Determine the [x, y] coordinate at the center of the cell enclosing the given text.  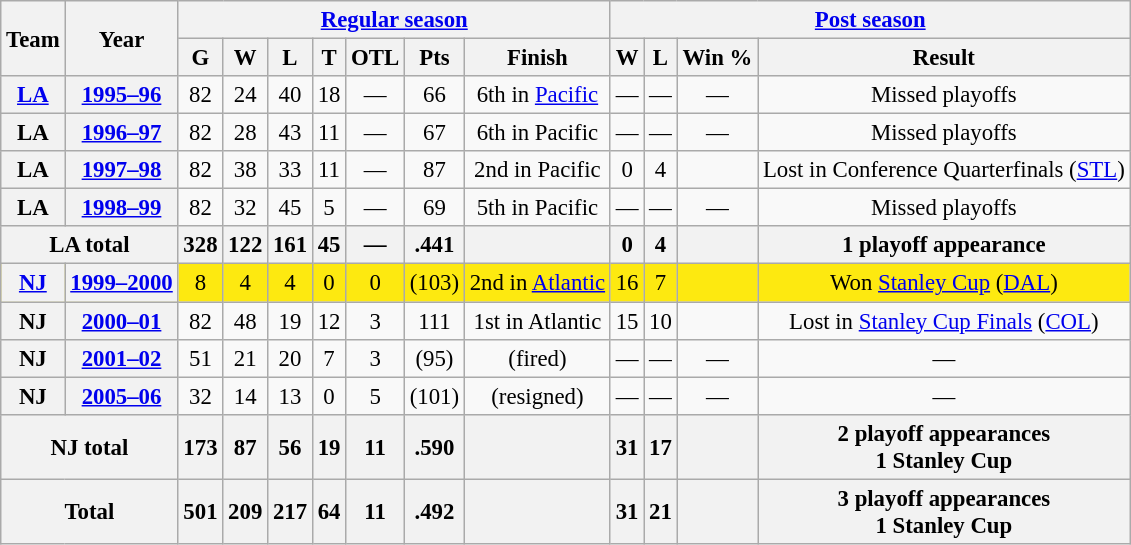
10 [660, 321]
1997–98 [122, 170]
15 [626, 321]
1st in Atlantic [537, 321]
2001–02 [122, 358]
(101) [434, 396]
17 [660, 446]
(95) [434, 358]
56 [290, 446]
48 [246, 321]
13 [290, 396]
G [200, 58]
33 [290, 170]
173 [200, 446]
217 [290, 512]
51 [200, 358]
Regular season [394, 20]
2000–01 [122, 321]
1 playoff appearance [944, 245]
(fired) [537, 358]
24 [246, 95]
5th in Pacific [537, 208]
18 [328, 95]
Year [122, 38]
Post season [870, 20]
OTL [376, 58]
1999–2000 [122, 283]
Win % [717, 58]
8 [200, 283]
Pts [434, 58]
.441 [434, 245]
501 [200, 512]
1996–97 [122, 133]
38 [246, 170]
(103) [434, 283]
2 playoff appearances1 Stanley Cup [944, 446]
(resigned) [537, 396]
2nd in Atlantic [537, 283]
Lost in Conference Quarterfinals (STL) [944, 170]
66 [434, 95]
Total [90, 512]
Result [944, 58]
28 [246, 133]
328 [200, 245]
T [328, 58]
20 [290, 358]
67 [434, 133]
3 playoff appearances1 Stanley Cup [944, 512]
111 [434, 321]
1995–96 [122, 95]
Lost in Stanley Cup Finals (COL) [944, 321]
2nd in Pacific [537, 170]
NJ total [90, 446]
161 [290, 245]
122 [246, 245]
209 [246, 512]
.492 [434, 512]
1998–99 [122, 208]
43 [290, 133]
.590 [434, 446]
16 [626, 283]
Won Stanley Cup (DAL) [944, 283]
14 [246, 396]
LA total [90, 245]
2005–06 [122, 396]
12 [328, 321]
64 [328, 512]
Finish [537, 58]
69 [434, 208]
Team [33, 38]
40 [290, 95]
